Locate the cell with the specified text and output its (X, Y) center coordinate. 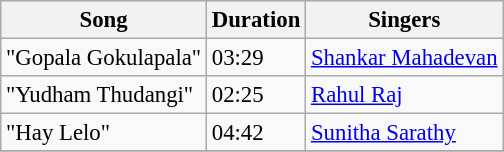
"Hay Lelo" (104, 133)
02:25 (256, 95)
Song (104, 20)
"Yudham Thudangi" (104, 95)
03:29 (256, 58)
04:42 (256, 133)
Sunitha Sarathy (404, 133)
"Gopala Gokulapala" (104, 58)
Rahul Raj (404, 95)
Singers (404, 20)
Duration (256, 20)
Shankar Mahadevan (404, 58)
